Identify which cell holds the provided text, then report its [X, Y] central coordinate. 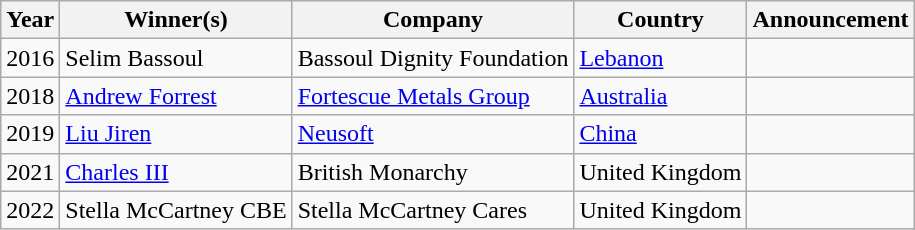
Andrew Forrest [176, 96]
China [660, 134]
Country [660, 20]
2021 [30, 172]
Bassoul Dignity Foundation [433, 58]
Liu Jiren [176, 134]
2022 [30, 210]
2019 [30, 134]
Neusoft [433, 134]
Company [433, 20]
Announcement [830, 20]
2018 [30, 96]
Stella McCartney CBE [176, 210]
Charles III [176, 172]
Australia [660, 96]
British Monarchy [433, 172]
2016 [30, 58]
Selim Bassoul [176, 58]
Year [30, 20]
Stella McCartney Cares [433, 210]
Lebanon [660, 58]
Winner(s) [176, 20]
Fortescue Metals Group [433, 96]
